Provide the [X, Y] coordinate of the cell's center where the given text is located.  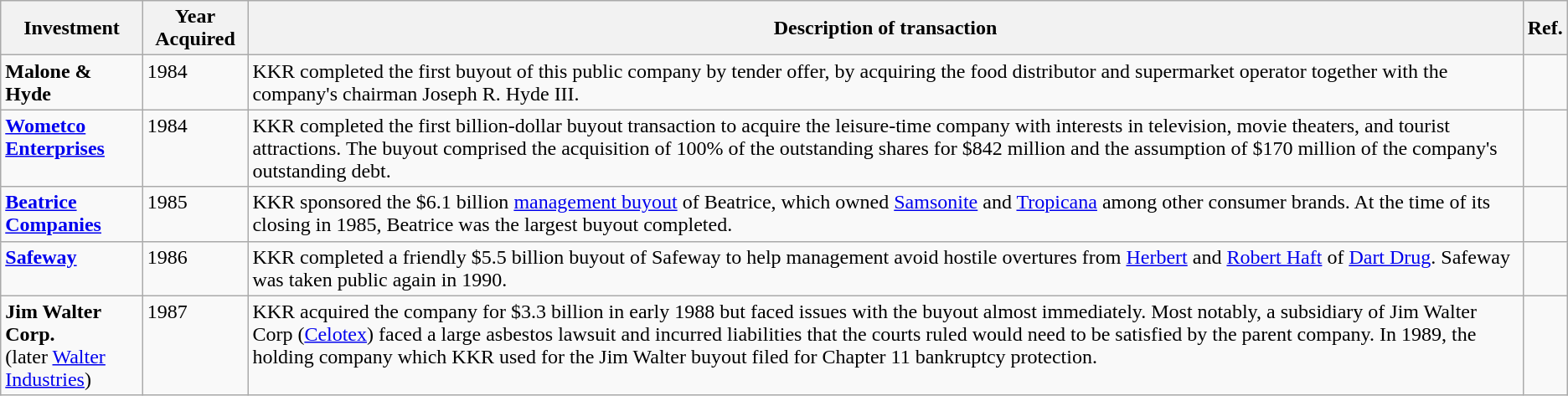
Wometco Enterprises [72, 148]
Malone & Hyde [72, 82]
Year Acquired [195, 28]
Investment [72, 28]
1986 [195, 268]
Safeway [72, 268]
Jim Walter Corp.(later Walter Industries) [72, 345]
Beatrice Companies [72, 214]
Description of transaction [885, 28]
1985 [195, 214]
Ref. [1545, 28]
1987 [195, 345]
